Detect which cell encompasses the target text, then output its (x, y) center coordinate. 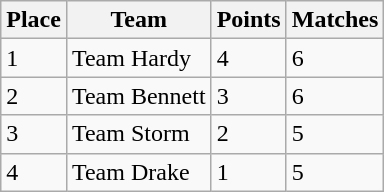
Matches (335, 20)
Team Drake (138, 172)
Team (138, 20)
Team Hardy (138, 58)
Place (34, 20)
Team Bennett (138, 96)
Points (248, 20)
Team Storm (138, 134)
